Output the (X, Y) coordinate of the center of the cell containing the given text.  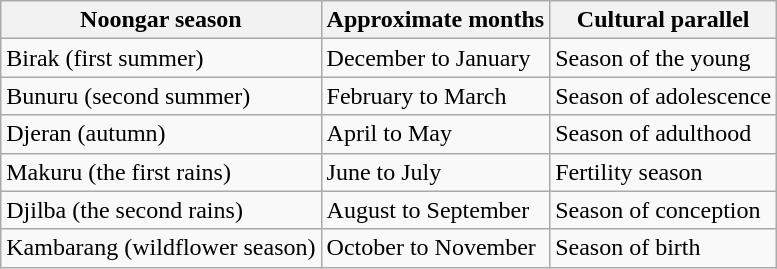
Season of conception (664, 210)
Birak (first summer) (161, 58)
Djeran (autumn) (161, 134)
Season of adolescence (664, 96)
Season of birth (664, 248)
Season of the young (664, 58)
August to September (436, 210)
Kambarang (wildflower season) (161, 248)
December to January (436, 58)
Cultural parallel (664, 20)
Approximate months (436, 20)
Djilba (the second rains) (161, 210)
Fertility season (664, 172)
June to July (436, 172)
October to November (436, 248)
Noongar season (161, 20)
Bunuru (second summer) (161, 96)
Makuru (the first rains) (161, 172)
February to March (436, 96)
April to May (436, 134)
Season of adulthood (664, 134)
